Detect which cell encompasses the target text, then output its [X, Y] center coordinate. 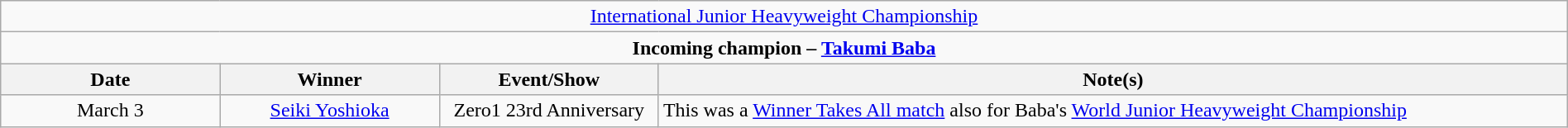
This was a Winner Takes All match also for Baba's World Junior Heavyweight Championship [1113, 111]
Note(s) [1113, 79]
Zero1 23rd Anniversary [549, 111]
Incoming champion – Takumi Baba [784, 48]
March 3 [111, 111]
International Junior Heavyweight Championship [784, 17]
Date [111, 79]
Event/Show [549, 79]
Winner [329, 79]
Seiki Yoshioka [329, 111]
